From the cell containing the given text, extract its center point as (X, Y) coordinate. 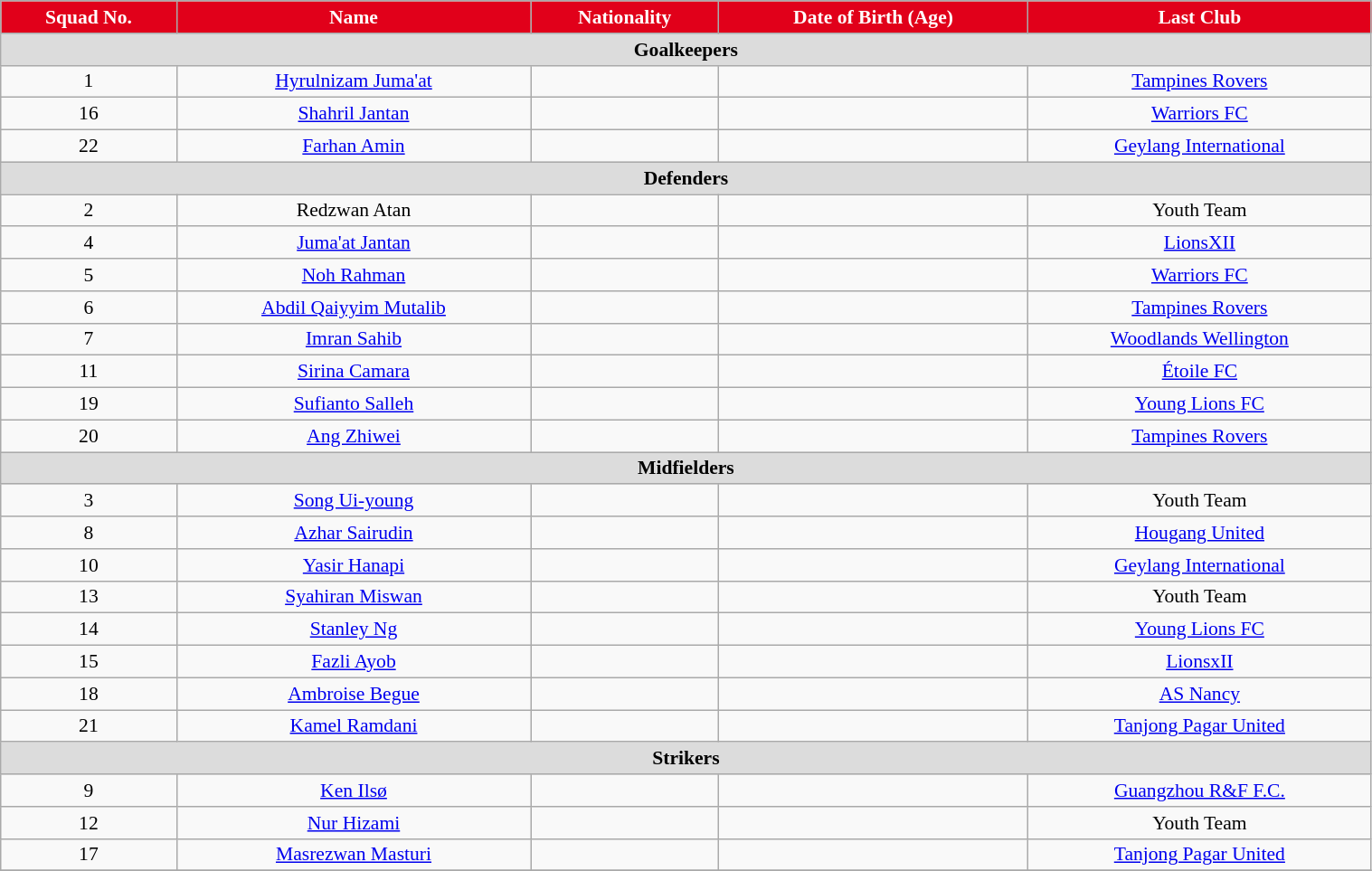
Ken Ilsø (354, 791)
Imran Sahib (354, 339)
Hougang United (1199, 533)
Name (354, 17)
Stanley Ng (354, 630)
Noh Rahman (354, 275)
8 (89, 533)
22 (89, 147)
Song Ui-young (354, 501)
Juma'at Jantan (354, 243)
LionsXII (1199, 243)
6 (89, 308)
Hyrulnizam Juma'at (354, 81)
2 (89, 211)
14 (89, 630)
19 (89, 404)
21 (89, 726)
Nur Hizami (354, 823)
13 (89, 597)
Date of Birth (Age) (873, 17)
Woodlands Wellington (1199, 339)
18 (89, 694)
20 (89, 436)
Strikers (686, 759)
Last Club (1199, 17)
Ambroise Begue (354, 694)
Defenders (686, 178)
Ang Zhiwei (354, 436)
Midfielders (686, 469)
11 (89, 372)
LionsxII (1199, 662)
9 (89, 791)
10 (89, 565)
7 (89, 339)
3 (89, 501)
17 (89, 855)
Sufianto Salleh (354, 404)
Guangzhou R&F F.C. (1199, 791)
Yasir Hanapi (354, 565)
Azhar Sairudin (354, 533)
Redzwan Atan (354, 211)
AS Nancy (1199, 694)
1 (89, 81)
4 (89, 243)
Fazli Ayob (354, 662)
Nationality (624, 17)
5 (89, 275)
16 (89, 114)
Goalkeepers (686, 50)
Farhan Amin (354, 147)
Sirina Camara (354, 372)
Squad No. (89, 17)
Masrezwan Masturi (354, 855)
Syahiran Miswan (354, 597)
12 (89, 823)
Shahril Jantan (354, 114)
Abdil Qaiyyim Mutalib (354, 308)
Kamel Ramdani (354, 726)
15 (89, 662)
Étoile FC (1199, 372)
